Detect which cell encompasses the target text, then output its (X, Y) center coordinate. 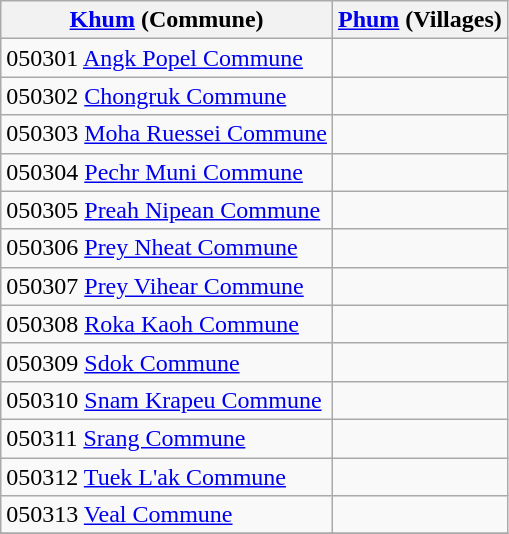
050306 Prey Nheat Commune (167, 248)
050313 Veal Commune (167, 515)
Phum (Villages) (420, 20)
050303 Moha Ruessei Commune (167, 134)
050305 Preah Nipean Commune (167, 210)
Khum (Commune) (167, 20)
050308 Roka Kaoh Commune (167, 324)
050304 Pechr Muni Commune (167, 172)
050307 Prey Vihear Commune (167, 286)
050312 Tuek L'ak Commune (167, 477)
050301 Angk Popel Commune (167, 58)
050310 Snam Krapeu Commune (167, 400)
050311 Srang Commune (167, 438)
050309 Sdok Commune (167, 362)
050302 Chongruk Commune (167, 96)
